Identify which cell holds the provided text, then report its (X, Y) central coordinate. 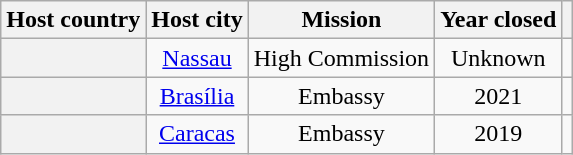
Host city (197, 20)
2021 (498, 96)
Mission (341, 20)
Host country (74, 20)
Brasília (197, 96)
Unknown (498, 58)
Caracas (197, 134)
2019 (498, 134)
Nassau (197, 58)
High Commission (341, 58)
Year closed (498, 20)
